For the text-containing cell, return its midpoint in (X, Y) coordinate format. 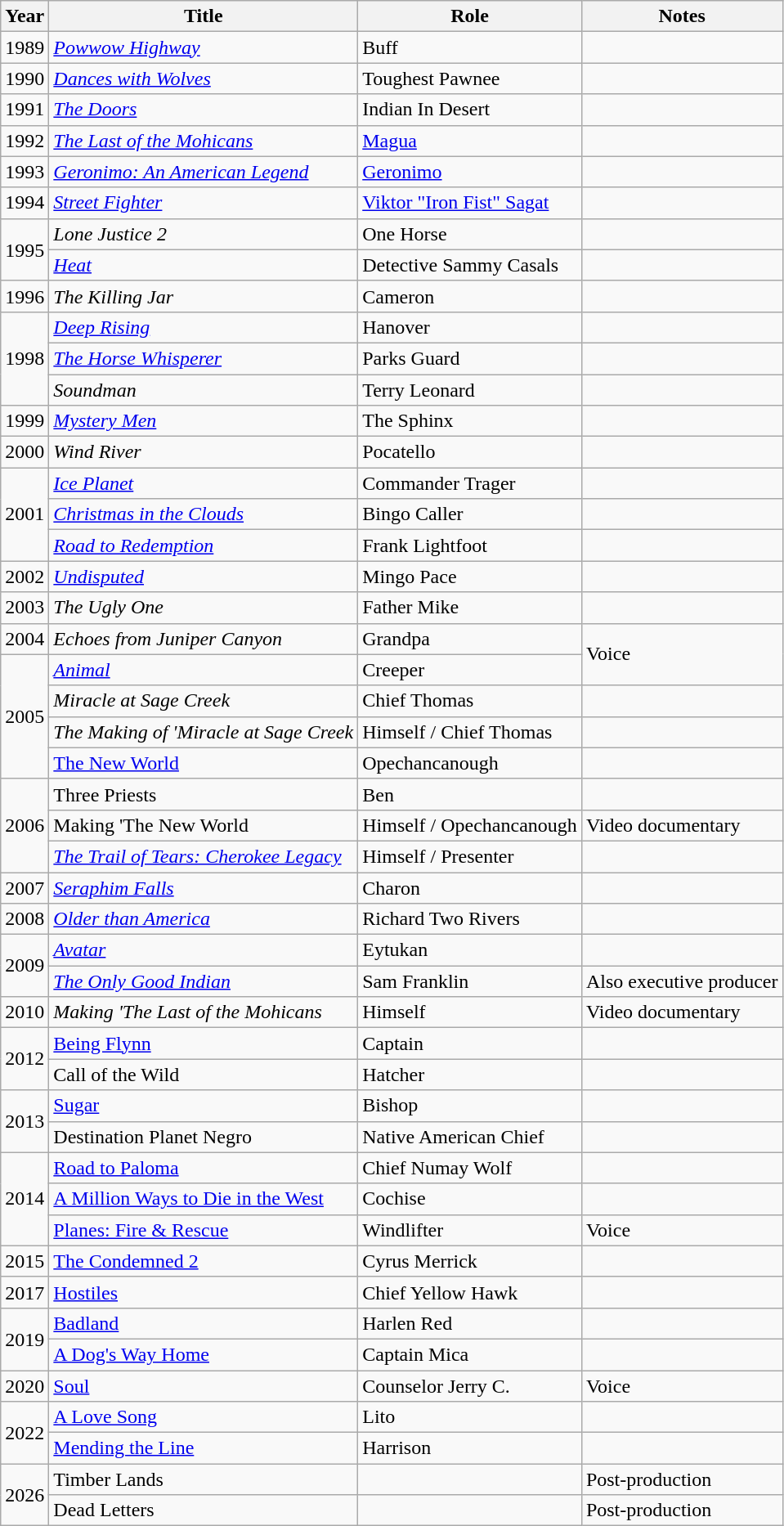
The Doors (204, 110)
The New World (204, 763)
Street Fighter (204, 203)
Toughest Pawnee (470, 79)
2026 (25, 1495)
Lito (470, 1417)
Road to Redemption (204, 545)
Cyrus Merrick (470, 1261)
Role (470, 16)
1991 (25, 110)
2004 (25, 639)
Buff (470, 47)
Terry Leonard (470, 390)
2007 (25, 887)
Soundman (204, 390)
Harlen Red (470, 1323)
2009 (25, 966)
Lone Justice 2 (204, 234)
Powwow Highway (204, 47)
The Ugly One (204, 608)
Notes (682, 16)
Three Priests (204, 794)
Geronimo (470, 172)
Dead Letters (204, 1510)
Chief Thomas (470, 701)
Windlifter (470, 1230)
Being Flynn (204, 1044)
Counselor Jerry C. (470, 1386)
One Horse (470, 234)
Destination Planet Negro (204, 1137)
Undisputed (204, 577)
The Sphinx (470, 421)
Hostiles (204, 1292)
1993 (25, 172)
Bishop (470, 1106)
Eytukan (470, 950)
Himself / Opechancanough (470, 825)
1990 (25, 79)
Viktor "Iron Fist" Sagat (470, 203)
Seraphim Falls (204, 887)
Mingo Pace (470, 577)
Himself / Chief Thomas (470, 732)
Cochise (470, 1199)
Echoes from Juniper Canyon (204, 639)
Sugar (204, 1106)
The Only Good Indian (204, 981)
Mystery Men (204, 421)
The Last of the Mohicans (204, 141)
Older than America (204, 919)
Grandpa (470, 639)
Heat (204, 265)
Himself (470, 1012)
1998 (25, 358)
Richard Two Rivers (470, 919)
Title (204, 16)
The Trail of Tears: Cherokee Legacy (204, 856)
Ice Planet (204, 483)
Christmas in the Clouds (204, 514)
2001 (25, 514)
Miracle at Sage Creek (204, 701)
2003 (25, 608)
Badland (204, 1323)
Hatcher (470, 1075)
Call of the Wild (204, 1075)
2000 (25, 452)
Avatar (204, 950)
Geronimo: An American Legend (204, 172)
Dances with Wolves (204, 79)
2022 (25, 1433)
Wind River (204, 452)
Chief Numay Wolf (470, 1168)
The Condemned 2 (204, 1261)
2005 (25, 716)
Himself / Presenter (470, 856)
1992 (25, 141)
Chief Yellow Hawk (470, 1292)
Timber Lands (204, 1479)
Ben (470, 794)
1999 (25, 421)
Indian In Desert (470, 110)
Pocatello (470, 452)
A Dog's Way Home (204, 1354)
Sam Franklin (470, 981)
Detective Sammy Casals (470, 265)
Also executive producer (682, 981)
Road to Paloma (204, 1168)
2017 (25, 1292)
Harrison (470, 1448)
Making 'The New World (204, 825)
Captain (470, 1044)
1989 (25, 47)
2008 (25, 919)
2012 (25, 1059)
Soul (204, 1386)
The Making of 'Miracle at Sage Creek (204, 732)
A Million Ways to Die in the West (204, 1199)
1994 (25, 203)
Magua (470, 141)
Father Mike (470, 608)
Frank Lightfoot (470, 545)
Planes: Fire & Rescue (204, 1230)
Cameron (470, 296)
1995 (25, 249)
Native American Chief (470, 1137)
Charon (470, 887)
Parks Guard (470, 358)
Making 'The Last of the Mohicans (204, 1012)
1996 (25, 296)
Opechancanough (470, 763)
2019 (25, 1339)
Captain Mica (470, 1354)
Creeper (470, 670)
The Killing Jar (204, 296)
2014 (25, 1199)
2002 (25, 577)
2006 (25, 825)
Hanover (470, 327)
2020 (25, 1386)
The Horse Whisperer (204, 358)
2010 (25, 1012)
2015 (25, 1261)
Deep Rising (204, 327)
Commander Trager (470, 483)
2013 (25, 1121)
Year (25, 16)
Bingo Caller (470, 514)
Animal (204, 670)
A Love Song (204, 1417)
Mending the Line (204, 1448)
